Return [x, y] of the center of cell containing provided text 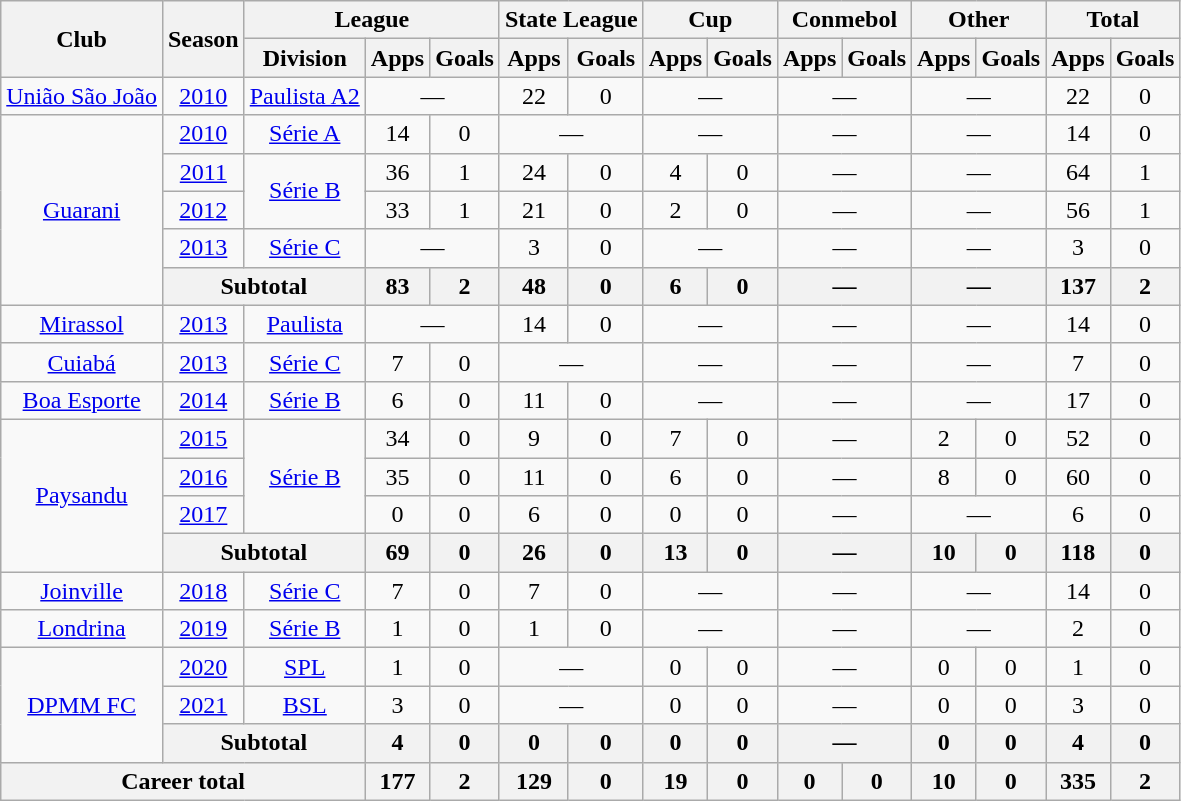
DPMM FC [82, 705]
24 [534, 172]
Paulista [304, 324]
52 [1078, 438]
Conmebol [844, 20]
Career total [184, 781]
League [372, 20]
2018 [203, 591]
2015 [203, 438]
48 [534, 286]
2020 [203, 667]
Guarani [82, 210]
SPL [304, 667]
60 [1078, 477]
2017 [203, 515]
21 [534, 210]
2021 [203, 705]
56 [1078, 210]
BSL [304, 705]
36 [397, 172]
69 [397, 553]
Mirassol [82, 324]
Londrina [82, 629]
Total [1113, 20]
129 [534, 781]
Cup [710, 20]
19 [675, 781]
Club [82, 39]
Paulista A2 [304, 96]
35 [397, 477]
União São João [82, 96]
Joinville [82, 591]
Cuiabá [82, 362]
13 [675, 553]
2012 [203, 210]
State League [571, 20]
Série A [304, 134]
Paysandu [82, 495]
34 [397, 438]
137 [1078, 286]
Other [979, 20]
2011 [203, 172]
2016 [203, 477]
2019 [203, 629]
26 [534, 553]
335 [1078, 781]
118 [1078, 553]
9 [534, 438]
2014 [203, 400]
83 [397, 286]
8 [944, 477]
33 [397, 210]
177 [397, 781]
Division [304, 58]
Boa Esporte [82, 400]
Season [203, 39]
17 [1078, 400]
64 [1078, 172]
